Locate the cell with the specified text and output its [x, y] center coordinate. 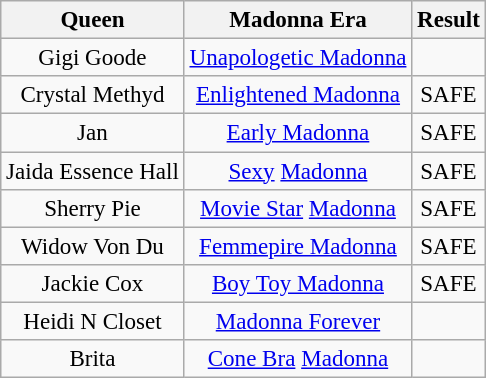
Crystal Methyd [92, 95]
Jackie Cox [92, 284]
Boy Toy Madonna [298, 284]
Movie Star Madonna [298, 209]
Sherry Pie [92, 209]
Brita [92, 359]
Madonna Era [298, 20]
Gigi Goode [92, 58]
Madonna Forever [298, 322]
Cone Bra Madonna [298, 359]
Unapologetic Madonna [298, 58]
Result [448, 20]
Queen [92, 20]
Widow Von Du [92, 246]
Enlightened Madonna [298, 95]
Femmepire Madonna [298, 246]
Jaida Essence Hall [92, 171]
Sexy Madonna [298, 171]
Jan [92, 133]
Heidi N Closet [92, 322]
Early Madonna [298, 133]
